Detect which cell encompasses the target text, then output its [X, Y] center coordinate. 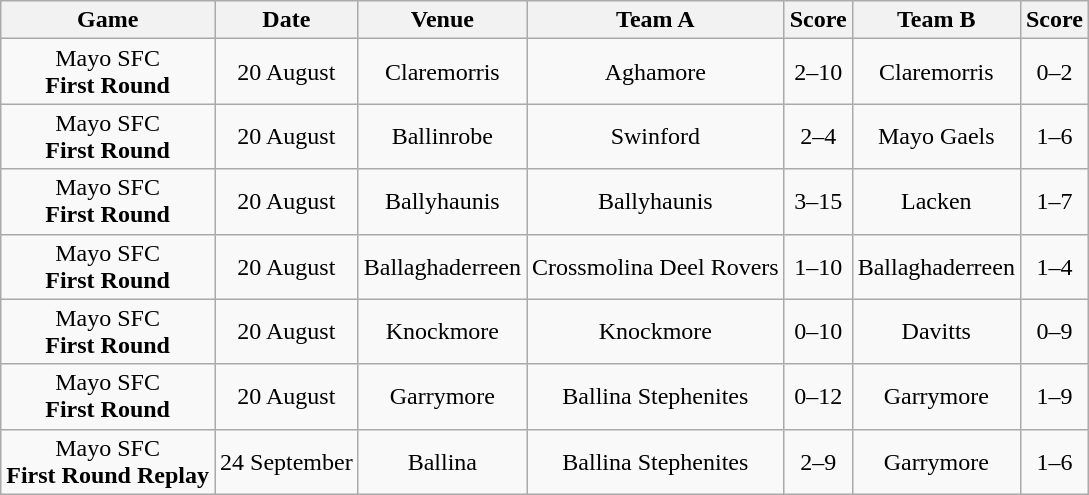
Ballinrobe [442, 136]
2–9 [818, 462]
Mayo Gaels [936, 136]
1–7 [1054, 202]
Team B [936, 20]
Crossmolina Deel Rovers [655, 266]
0–10 [818, 332]
0–2 [1054, 72]
2–10 [818, 72]
Game [108, 20]
Venue [442, 20]
Swinford [655, 136]
1–10 [818, 266]
0–9 [1054, 332]
0–12 [818, 396]
1–4 [1054, 266]
1–9 [1054, 396]
24 September [286, 462]
Team A [655, 20]
Davitts [936, 332]
Ballina [442, 462]
Mayo SFCFirst Round Replay [108, 462]
Lacken [936, 202]
2–4 [818, 136]
Aghamore [655, 72]
3–15 [818, 202]
Date [286, 20]
